Return the [x, y] coordinate for the center point of the cell that contains the specified text.  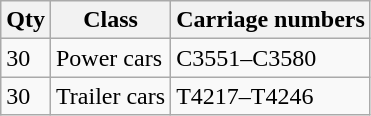
T4217–T4246 [271, 96]
Trailer cars [110, 96]
Class [110, 20]
Qty [26, 20]
Carriage numbers [271, 20]
Power cars [110, 58]
C3551–C3580 [271, 58]
